Output the (x, y) coordinate of the center of the cell containing the given text.  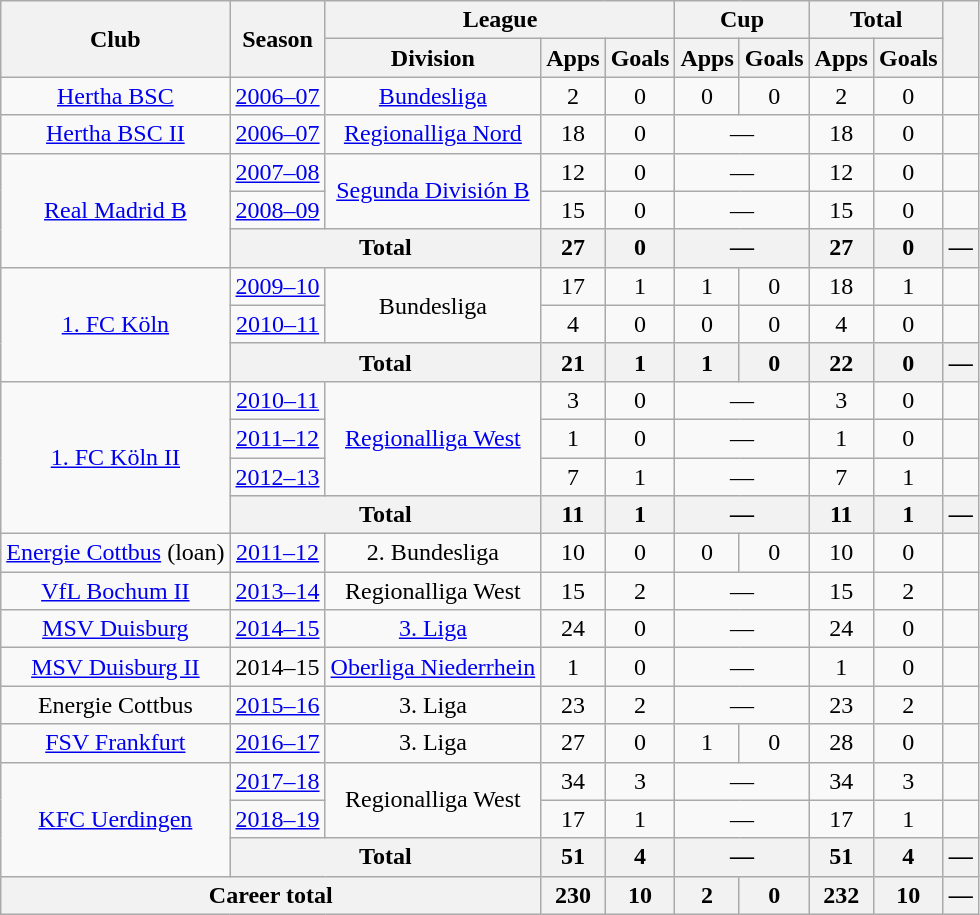
League (500, 20)
2008–09 (278, 210)
2016–17 (278, 743)
Segunda División B (433, 191)
2007–08 (278, 172)
Division (433, 58)
2012–13 (278, 477)
Hertha BSC II (116, 134)
Career total (271, 895)
Cup (742, 20)
Energie Cottbus (loan) (116, 553)
Regionalliga Nord (433, 134)
21 (573, 362)
230 (573, 895)
1. FC Köln (116, 324)
2013–14 (278, 591)
2009–10 (278, 286)
22 (841, 362)
Oberliga Niederrhein (433, 667)
MSV Duisburg (116, 629)
FSV Frankfurt (116, 743)
2015–16 (278, 705)
Energie Cottbus (116, 705)
KFC Uerdingen (116, 819)
2. Bundesliga (433, 553)
28 (841, 743)
Season (278, 39)
Hertha BSC (116, 96)
Real Madrid B (116, 210)
232 (841, 895)
VfL Bochum II (116, 591)
MSV Duisburg II (116, 667)
2017–18 (278, 781)
Club (116, 39)
2018–19 (278, 819)
1. FC Köln II (116, 457)
